Identify which cell holds the provided text, then report its (X, Y) central coordinate. 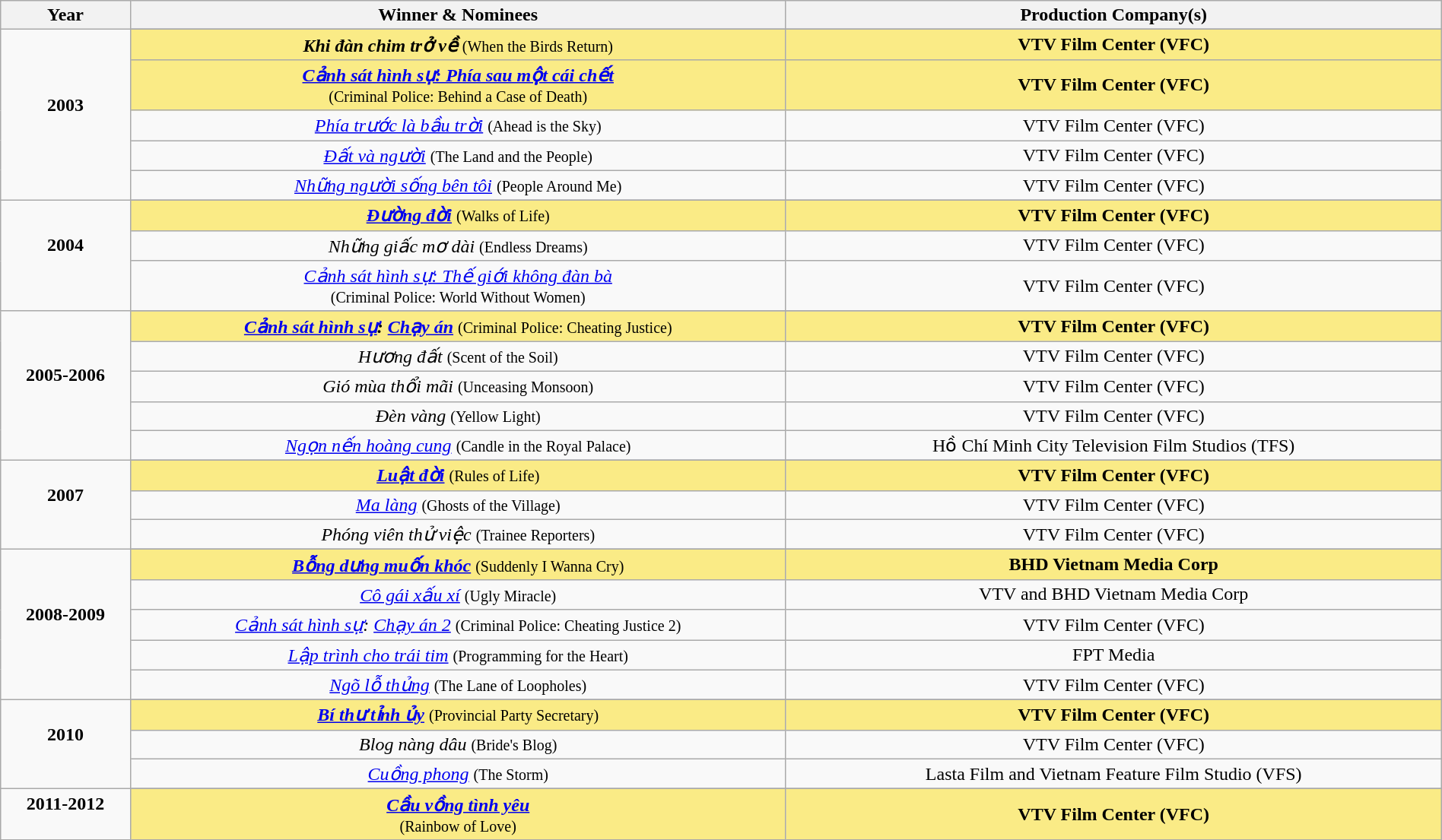
Cảnh sát hình sự: Chạy án 2 (Criminal Police: Cheating Justice 2) (458, 625)
Blog nàng dâu (Bride's Blog) (458, 744)
Cuồng phong (The Storm) (458, 774)
Production Company(s) (1113, 15)
2004 (65, 256)
Phía trước là bầu trời (Ahead is the Sky) (458, 125)
Cảnh sát hình sự: Chạy án (Criminal Police: Cheating Justice) (458, 326)
Hương đất (Scent of the Soil) (458, 357)
Những giấc mơ dài (Endless Dreams) (458, 246)
Cầu vồng tình yêu (Rainbow of Love) (458, 815)
Hồ Chí Minh City Television Film Studios (TFS) (1113, 445)
Cảnh sát hình sự: Phía sau một cái chết (Criminal Police: Behind a Case of Death) (458, 85)
Ngọn nến hoàng cung (Candle in the Royal Palace) (458, 445)
2005-2006 (65, 385)
FPT Media (1113, 655)
Phóng viên thử việc (Trainee Reporters) (458, 534)
Bí thư tỉnh ủy (Provincial Party Secretary) (458, 715)
Đất và người (The Land and the People) (458, 155)
2007 (65, 505)
Khi đàn chim trở về (When the Birds Return) (458, 45)
Lasta Film and Vietnam Feature Film Studio (VFS) (1113, 774)
Đèn vàng (Yellow Light) (458, 416)
2010 (65, 745)
Đường đời (Walks of Life) (458, 216)
Winner & Nominees (458, 15)
2003 (65, 116)
Bỗng dưng muốn khóc (Suddenly I Wanna Cry) (458, 565)
Ma làng (Ghosts of the Village) (458, 505)
Luật đời (Rules of Life) (458, 476)
Gió mùa thổi mãi (Unceasing Monsoon) (458, 386)
2008-2009 (65, 625)
Cô gái xấu xí (Ugly Miracle) (458, 594)
Year (65, 15)
Những người sống bên tôi (People Around Me) (458, 185)
Ngõ lỗ thủng (The Lane of Loopholes) (458, 685)
BHD Vietnam Media Corp (1113, 565)
VTV and BHD Vietnam Media Corp (1113, 594)
Lập trình cho trái tim (Programming for the Heart) (458, 655)
2011-2012 (65, 815)
Cảnh sát hình sự: Thế giới không đàn bà (Criminal Police: World Without Women) (458, 286)
